Locate the cell with the specified text and output its (X, Y) center coordinate. 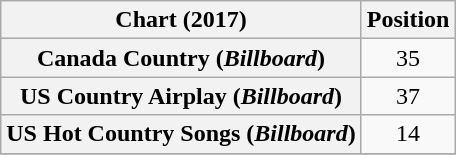
US Country Airplay (Billboard) (181, 96)
Position (408, 20)
35 (408, 58)
US Hot Country Songs (Billboard) (181, 134)
37 (408, 96)
14 (408, 134)
Canada Country (Billboard) (181, 58)
Chart (2017) (181, 20)
